From the cell containing the given text, extract its center point as (x, y) coordinate. 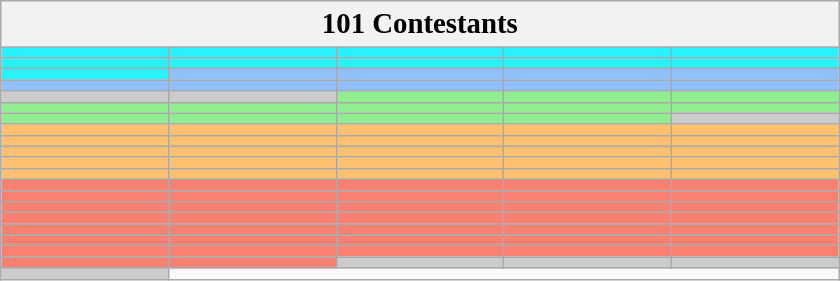
101 Contestants (420, 24)
